Provide the (x, y) coordinate of the cell's center where the given text is located.  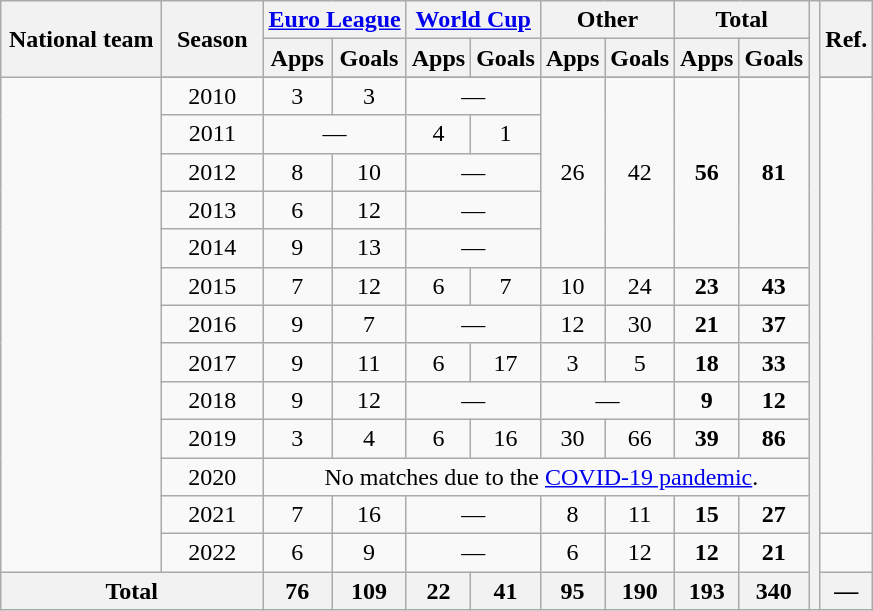
26 (572, 172)
2013 (212, 210)
24 (640, 286)
66 (640, 438)
Euro League (334, 20)
1 (506, 134)
190 (640, 591)
86 (774, 438)
2012 (212, 172)
National team (82, 39)
Ref. (846, 39)
56 (707, 172)
43 (774, 286)
2016 (212, 324)
Other (607, 20)
18 (707, 362)
41 (506, 591)
5 (640, 362)
World Cup (473, 20)
193 (707, 591)
39 (707, 438)
22 (438, 591)
15 (707, 515)
42 (640, 172)
2017 (212, 362)
Season (212, 39)
13 (370, 248)
17 (506, 362)
2011 (212, 134)
2010 (212, 96)
27 (774, 515)
109 (370, 591)
76 (298, 591)
2020 (212, 477)
No matches due to the COVID-19 pandemic. (542, 477)
2021 (212, 515)
33 (774, 362)
81 (774, 172)
2015 (212, 286)
2018 (212, 400)
2019 (212, 438)
2014 (212, 248)
340 (774, 591)
37 (774, 324)
95 (572, 591)
23 (707, 286)
2022 (212, 553)
